Extract the (X, Y) coordinate from the center of the cell holding the provided text.  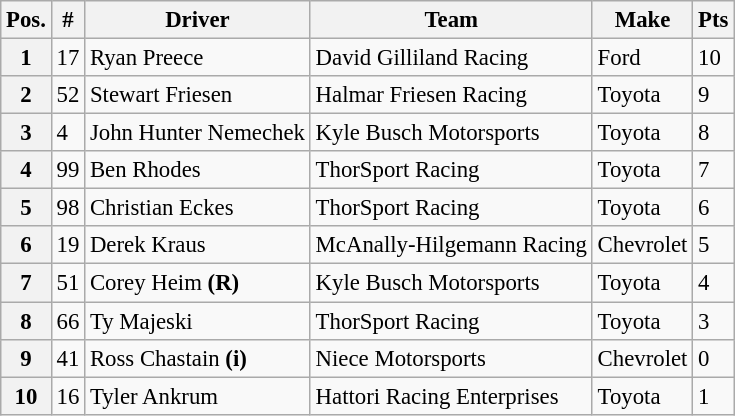
Christian Eckes (198, 208)
52 (68, 95)
Make (642, 20)
41 (68, 358)
Niece Motorsports (451, 358)
Ryan Preece (198, 58)
17 (68, 58)
John Hunter Nemechek (198, 133)
David Gilliland Racing (451, 58)
98 (68, 208)
Driver (198, 20)
51 (68, 283)
Ben Rhodes (198, 170)
Hattori Racing Enterprises (451, 396)
McAnally-Hilgemann Racing (451, 245)
Tyler Ankrum (198, 396)
Ross Chastain (i) (198, 358)
Stewart Friesen (198, 95)
0 (714, 358)
66 (68, 321)
Corey Heim (R) (198, 283)
99 (68, 170)
Team (451, 20)
Pts (714, 20)
Ford (642, 58)
# (68, 20)
Halmar Friesen Racing (451, 95)
Derek Kraus (198, 245)
2 (26, 95)
16 (68, 396)
Pos. (26, 20)
Ty Majeski (198, 321)
19 (68, 245)
